Capture the cell that displays the provided text and extract its [x, y] central coordinate. 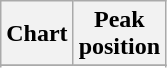
Chart [37, 34]
Peakposition [119, 34]
